Return the (x, y) coordinate for the center point of the cell that contains the specified text.  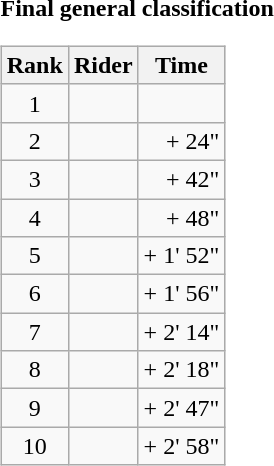
+ 2' 18" (182, 370)
6 (34, 294)
+ 1' 56" (182, 294)
Time (182, 65)
8 (34, 370)
+ 2' 14" (182, 332)
5 (34, 256)
+ 42" (182, 179)
2 (34, 141)
Rider (103, 65)
4 (34, 217)
+ 2' 47" (182, 408)
7 (34, 332)
3 (34, 179)
10 (34, 446)
+ 1' 52" (182, 256)
1 (34, 103)
+ 48" (182, 217)
9 (34, 408)
Rank (34, 65)
+ 24" (182, 141)
+ 2' 58" (182, 446)
